From the cell containing the given text, extract its center point as [x, y] coordinate. 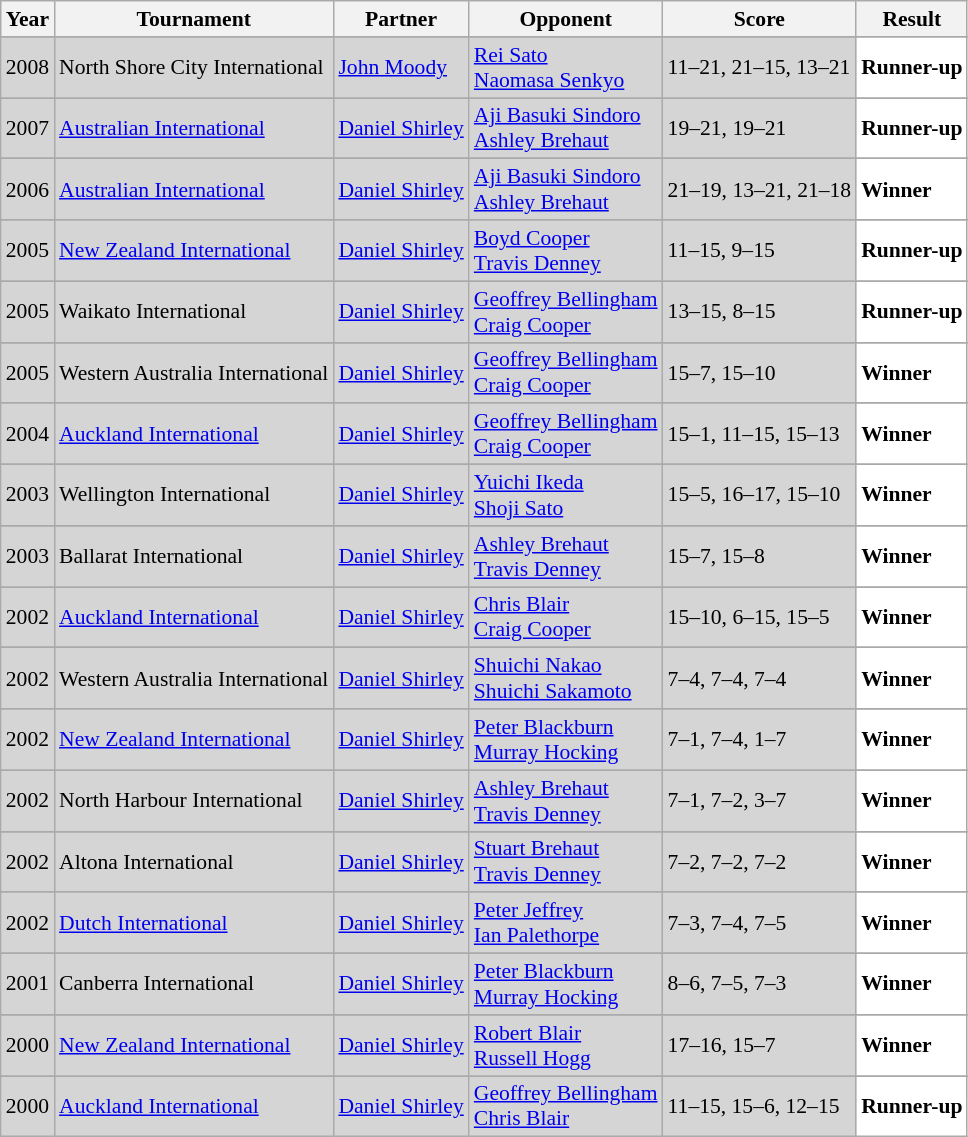
Robert Blair Russell Hogg [566, 1046]
13–15, 8–15 [760, 312]
2007 [28, 128]
7–1, 7–2, 3–7 [760, 800]
7–4, 7–4, 7–4 [760, 678]
15–7, 15–8 [760, 556]
Opponent [566, 19]
Result [912, 19]
Canberra International [194, 984]
7–2, 7–2, 7–2 [760, 862]
11–15, 9–15 [760, 250]
15–5, 16–17, 15–10 [760, 496]
Dutch International [194, 924]
7–1, 7–4, 1–7 [760, 740]
Wellington International [194, 496]
Waikato International [194, 312]
Rei Sato Naomasa Senkyo [566, 68]
21–19, 13–21, 21–18 [760, 190]
11–21, 21–15, 13–21 [760, 68]
Yuichi Ikeda Shoji Sato [566, 496]
Boyd Cooper Travis Denney [566, 250]
Peter Jeffrey Ian Palethorpe [566, 924]
Altona International [194, 862]
15–7, 15–10 [760, 372]
15–10, 6–15, 15–5 [760, 618]
John Moody [400, 68]
North Shore City International [194, 68]
Ballarat International [194, 556]
Shuichi Nakao Shuichi Sakamoto [566, 678]
2004 [28, 434]
7–3, 7–4, 7–5 [760, 924]
North Harbour International [194, 800]
17–16, 15–7 [760, 1046]
15–1, 11–15, 15–13 [760, 434]
2008 [28, 68]
Year [28, 19]
Tournament [194, 19]
11–15, 15–6, 12–15 [760, 1106]
Partner [400, 19]
Geoffrey Bellingham Chris Blair [566, 1106]
19–21, 19–21 [760, 128]
2006 [28, 190]
2001 [28, 984]
Chris Blair Craig Cooper [566, 618]
8–6, 7–5, 7–3 [760, 984]
Score [760, 19]
Stuart Brehaut Travis Denney [566, 862]
